Provide the [x, y] coordinate of the cell's center where the given text is located.  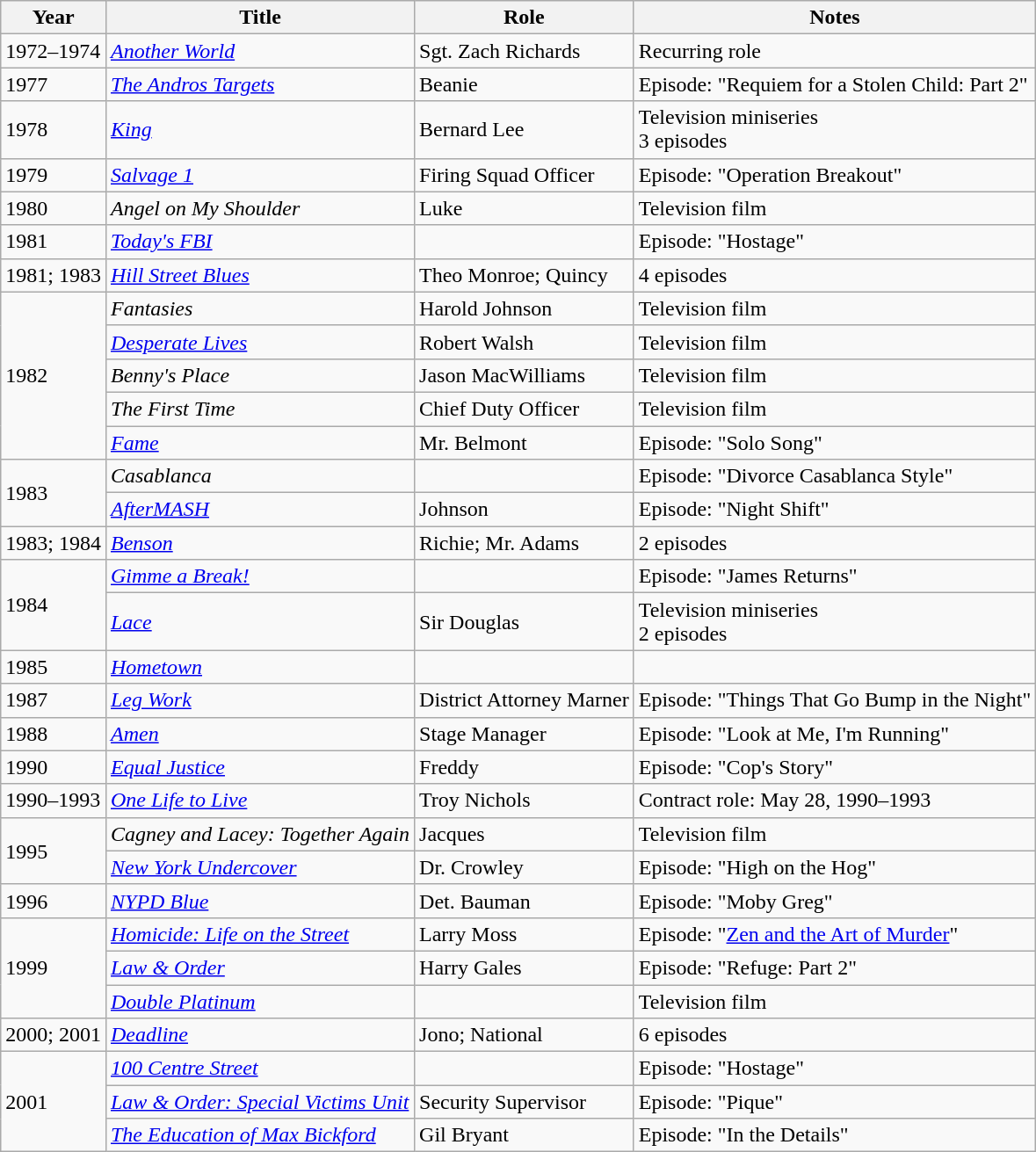
Jason MacWilliams [525, 375]
Harry Gales [525, 967]
1978 [54, 130]
1980 [54, 208]
Homicide: Life on the Street [260, 934]
Gil Bryant [525, 1135]
The Education of Max Bickford [260, 1135]
1995 [54, 851]
Fame [260, 442]
1983 [54, 493]
Today's FBI [260, 242]
Jacques [525, 834]
Episode: "Zen and the Art of Murder" [835, 934]
Chief Duty Officer [525, 409]
100 Centre Street [260, 1069]
Beanie [525, 84]
Episode: "Solo Song" [835, 442]
Equal Justice [260, 767]
Television miniseries3 episodes [835, 130]
Richie; Mr. Adams [525, 543]
One Life to Live [260, 801]
AfterMASH [260, 510]
Robert Walsh [525, 342]
Role [525, 18]
District Attorney Marner [525, 700]
Jono; National [525, 1035]
Mr. Belmont [525, 442]
New York Undercover [260, 867]
Title [260, 18]
Notes [835, 18]
1981; 1983 [54, 275]
Episode: "Things That Go Bump in the Night" [835, 700]
2000; 2001 [54, 1035]
Johnson [525, 510]
Amen [260, 734]
Lace [260, 622]
Fantasies [260, 308]
Larry Moss [525, 934]
Desperate Lives [260, 342]
Law & Order: Special Victims Unit [260, 1102]
Episode: "Look at Me, I'm Running" [835, 734]
Bernard Lee [525, 130]
Security Supervisor [525, 1102]
Episode: "Refuge: Part 2" [835, 967]
Firing Squad Officer [525, 175]
Episode: "Pique" [835, 1102]
Episode: "Requiem for a Stolen Child: Part 2" [835, 84]
The First Time [260, 409]
Episode: "High on the Hog" [835, 867]
Episode: "James Returns" [835, 576]
Casablanca [260, 476]
Episode: "In the Details" [835, 1135]
Theo Monroe; Quincy [525, 275]
1999 [54, 967]
Det. Bauman [525, 901]
Recurring role [835, 51]
Deadline [260, 1035]
Luke [525, 208]
1979 [54, 175]
1981 [54, 242]
Benson [260, 543]
1987 [54, 700]
Episode: "Moby Greg" [835, 901]
1984 [54, 605]
Episode: "Night Shift" [835, 510]
Sir Douglas [525, 622]
1988 [54, 734]
Law & Order [260, 967]
Episode: "Cop's Story" [835, 767]
Leg Work [260, 700]
The Andros Targets [260, 84]
1985 [54, 667]
Gimme a Break! [260, 576]
Episode: "Operation Breakout" [835, 175]
NYPD Blue [260, 901]
Contract role: May 28, 1990–1993 [835, 801]
2 episodes [835, 543]
Harold Johnson [525, 308]
Stage Manager [525, 734]
1983; 1984 [54, 543]
Troy Nichols [525, 801]
1990 [54, 767]
Sgt. Zach Richards [525, 51]
Episode: "Divorce Casablanca Style" [835, 476]
1990–1993 [54, 801]
Another World [260, 51]
Angel on My Shoulder [260, 208]
King [260, 130]
1996 [54, 901]
1972–1974 [54, 51]
Dr. Crowley [525, 867]
Benny's Place [260, 375]
Hometown [260, 667]
Double Platinum [260, 1001]
Cagney and Lacey: Together Again [260, 834]
Hill Street Blues [260, 275]
1982 [54, 375]
6 episodes [835, 1035]
Year [54, 18]
4 episodes [835, 275]
2001 [54, 1102]
Salvage 1 [260, 175]
Freddy [525, 767]
Television miniseries2 episodes [835, 622]
1977 [54, 84]
